Provide the (x, y) coordinate of the cell's center where the given text is located.  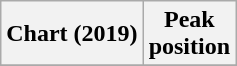
Peakposition (189, 34)
Chart (2019) (72, 34)
